Determine the [X, Y] coordinate at the center of the cell enclosing the given text.  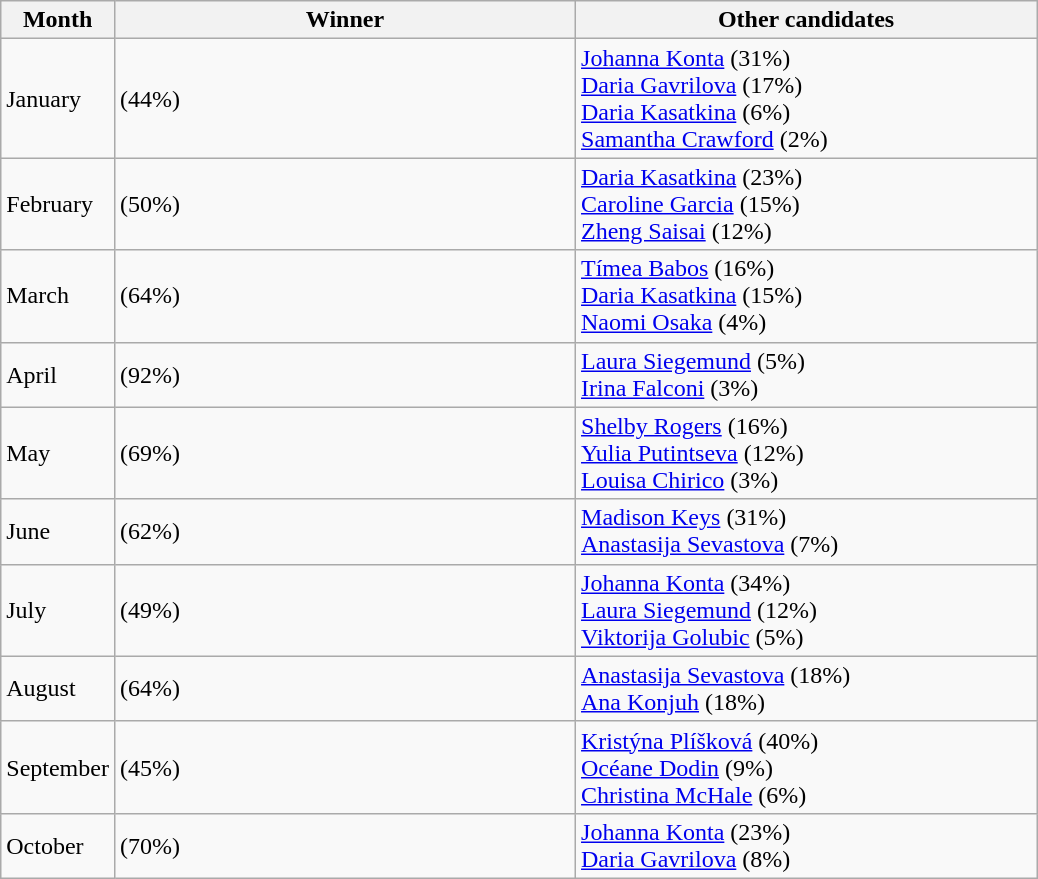
Madison Keys (31%) Anastasija Sevastova (7%) [806, 532]
Anastasija Sevastova (18%) Ana Konjuh (18%) [806, 688]
(45%) [344, 767]
Daria Kasatkina (23%) Caroline Garcia (15%) Zheng Saisai (12%) [806, 204]
January [58, 98]
April [58, 374]
Winner [344, 20]
(50%) [344, 204]
(70%) [344, 846]
March [58, 296]
(62%) [344, 532]
October [58, 846]
February [58, 204]
(49%) [344, 610]
July [58, 610]
(69%) [344, 453]
Johanna Konta (31%) Daria Gavrilova (17%) Daria Kasatkina (6%) Samantha Crawford (2%) [806, 98]
Tímea Babos (16%) Daria Kasatkina (15%) Naomi Osaka (4%) [806, 296]
Other candidates [806, 20]
August [58, 688]
Johanna Konta (23%) Daria Gavrilova (8%) [806, 846]
(44%) [344, 98]
Laura Siegemund (5%) Irina Falconi (3%) [806, 374]
Kristýna Plíšková (40%) Océane Dodin (9%) Christina McHale (6%) [806, 767]
Shelby Rogers (16%) Yulia Putintseva (12%) Louisa Chirico (3%) [806, 453]
May [58, 453]
June [58, 532]
Month [58, 20]
September [58, 767]
(92%) [344, 374]
Johanna Konta (34%) Laura Siegemund (12%) Viktorija Golubic (5%) [806, 610]
